Scan for the cell matching the given text and deliver its (X, Y) coordinate at center. 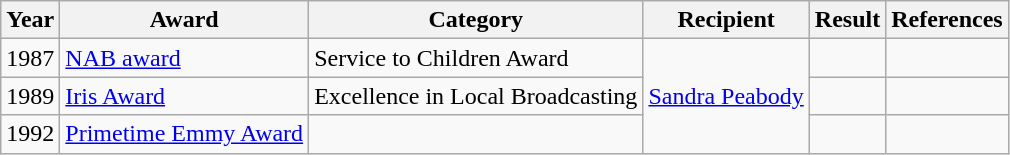
References (948, 20)
1987 (30, 58)
Iris Award (184, 96)
NAB award (184, 58)
Recipient (726, 20)
Year (30, 20)
1989 (30, 96)
Result (847, 20)
Primetime Emmy Award (184, 134)
Sandra Peabody (726, 96)
1992 (30, 134)
Service to Children Award (476, 58)
Excellence in Local Broadcasting (476, 96)
Award (184, 20)
Category (476, 20)
